Pinpoint the cell where the given text exists, returning its [X, Y] midpoint coordinate. 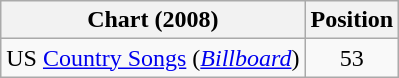
Position [352, 20]
Chart (2008) [153, 20]
53 [352, 58]
US Country Songs (Billboard) [153, 58]
